Find where the given text appears and provide that cell's center as [x, y] coordinate. 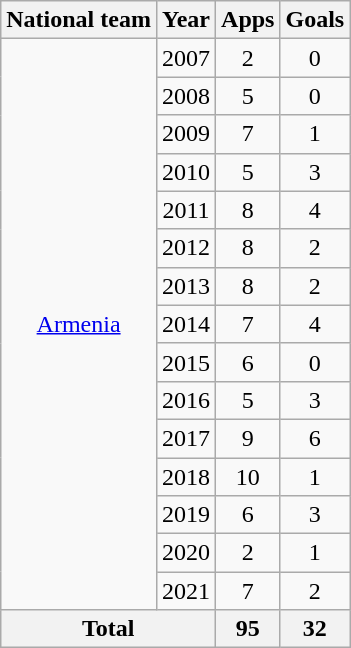
9 [248, 438]
2010 [186, 172]
2016 [186, 400]
Armenia [79, 324]
2019 [186, 515]
2017 [186, 438]
National team [79, 20]
2007 [186, 58]
32 [315, 629]
2013 [186, 286]
Year [186, 20]
Total [108, 629]
2009 [186, 134]
2014 [186, 324]
10 [248, 477]
Apps [248, 20]
2008 [186, 96]
2015 [186, 362]
2012 [186, 248]
Goals [315, 20]
2018 [186, 477]
2011 [186, 210]
2021 [186, 591]
2020 [186, 553]
95 [248, 629]
